For the text-containing cell, return its midpoint in [X, Y] coordinate format. 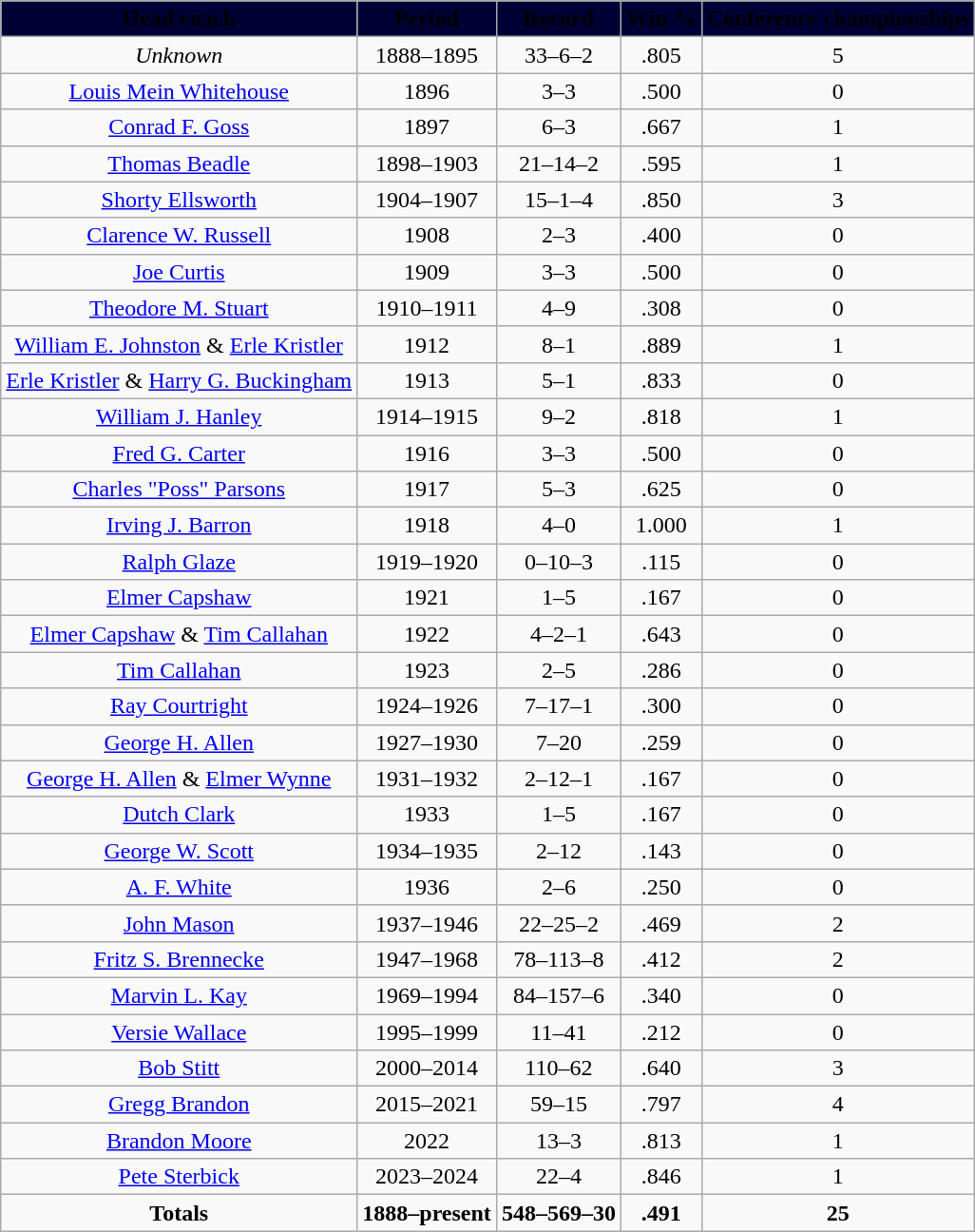
1931–1932 [428, 779]
4–0 [559, 526]
Marvin L. Kay [179, 995]
2–12 [559, 851]
1888–1895 [428, 55]
Shorty Ellsworth [179, 200]
1908 [428, 236]
4 [838, 1105]
22–4 [559, 1177]
.595 [661, 164]
2–12–1 [559, 779]
1922 [428, 634]
1969–1994 [428, 995]
2–6 [559, 887]
1909 [428, 272]
1918 [428, 526]
1947–1968 [428, 959]
15–1–4 [559, 200]
7–20 [559, 742]
Brandon Moore [179, 1141]
1934–1935 [428, 851]
.286 [661, 670]
110–62 [559, 1068]
1995–1999 [428, 1031]
.850 [661, 200]
1923 [428, 670]
George W. Scott [179, 851]
George H. Allen [179, 742]
.491 [661, 1213]
1913 [428, 380]
Joe Curtis [179, 272]
2015–2021 [428, 1105]
1896 [428, 91]
William E. Johnston & Erle Kristler [179, 344]
.797 [661, 1105]
Conrad F. Goss [179, 127]
.818 [661, 416]
.469 [661, 923]
1921 [428, 598]
1912 [428, 344]
Thomas Beadle [179, 164]
.833 [661, 380]
1914–1915 [428, 416]
.643 [661, 634]
5–1 [559, 380]
.340 [661, 995]
Fritz S. Brennecke [179, 959]
.412 [661, 959]
11–41 [559, 1031]
Louis Mein Whitehouse [179, 91]
Ray Courtright [179, 706]
0–10–3 [559, 562]
George H. Allen & Elmer Wynne [179, 779]
Elmer Capshaw [179, 598]
.308 [661, 308]
Bob Stitt [179, 1068]
8–1 [559, 344]
6–3 [559, 127]
1917 [428, 490]
Elmer Capshaw & Tim Callahan [179, 634]
59–15 [559, 1105]
.250 [661, 887]
Dutch Clark [179, 815]
Tim Callahan [179, 670]
Conference championships [838, 19]
William J. Hanley [179, 416]
Gregg Brandon [179, 1105]
Erle Kristler & Harry G. Buckingham [179, 380]
1898–1903 [428, 164]
2022 [428, 1141]
.889 [661, 344]
1897 [428, 127]
78–113–8 [559, 959]
Ralph Glaze [179, 562]
25 [838, 1213]
.813 [661, 1141]
9–2 [559, 416]
1910–1911 [428, 308]
A. F. White [179, 887]
Fred G. Carter [179, 453]
4–2–1 [559, 634]
1936 [428, 887]
22–25–2 [559, 923]
1916 [428, 453]
Versie Wallace [179, 1031]
Clarence W. Russell [179, 236]
Period [428, 19]
Head coach [179, 19]
.640 [661, 1068]
Totals [179, 1213]
.143 [661, 851]
1937–1946 [428, 923]
2–5 [559, 670]
5–3 [559, 490]
84–157–6 [559, 995]
.667 [661, 127]
33–6–2 [559, 55]
Charles "Poss" Parsons [179, 490]
548–569–30 [559, 1213]
13–3 [559, 1141]
Record [559, 19]
1888–present [428, 1213]
1924–1926 [428, 706]
John Mason [179, 923]
1904–1907 [428, 200]
Pete Sterbick [179, 1177]
Win % [661, 19]
.400 [661, 236]
.805 [661, 55]
1933 [428, 815]
4–9 [559, 308]
1927–1930 [428, 742]
.259 [661, 742]
21–14–2 [559, 164]
1919–1920 [428, 562]
.300 [661, 706]
.115 [661, 562]
.846 [661, 1177]
Unknown [179, 55]
5 [838, 55]
.212 [661, 1031]
Irving J. Barron [179, 526]
7–17–1 [559, 706]
Theodore M. Stuart [179, 308]
2023–2024 [428, 1177]
2000–2014 [428, 1068]
2–3 [559, 236]
1.000 [661, 526]
.625 [661, 490]
